Return the (x, y) coordinate for the center point of the cell that contains the specified text.  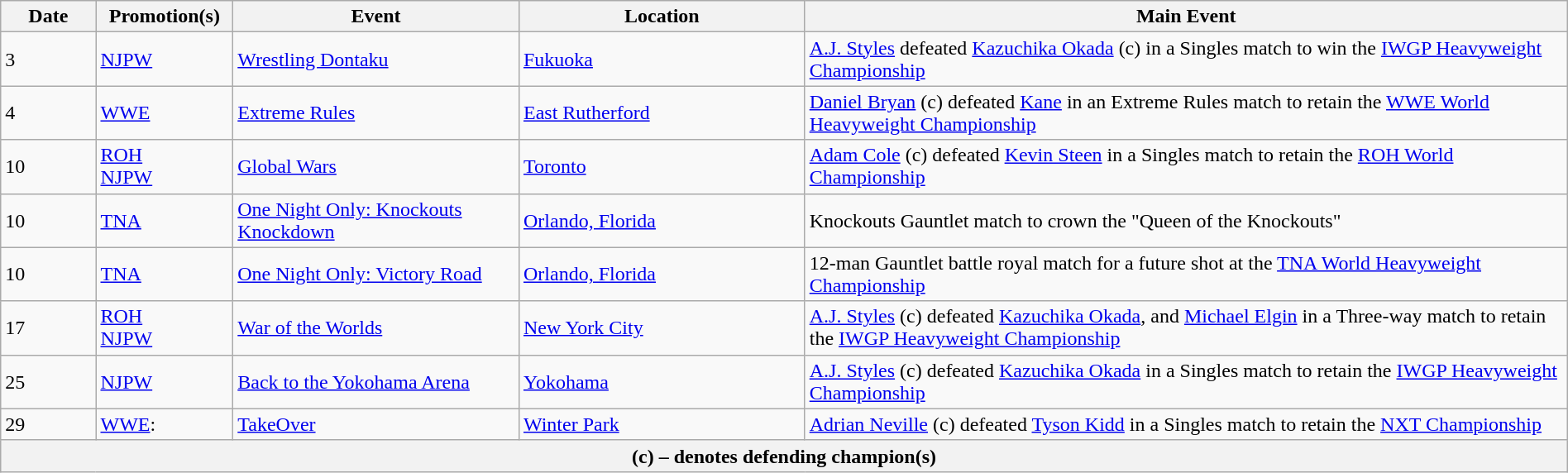
TakeOver (376, 424)
Wrestling Dontaku (376, 60)
Global Wars (376, 167)
Promotion(s) (165, 17)
A.J. Styles (c) defeated Kazuchika Okada in a Singles match to retain the IWGP Heavyweight Championship (1186, 382)
Adam Cole (c) defeated Kevin Steen in a Singles match to retain the ROH World Championship (1186, 167)
A.J. Styles (c) defeated Kazuchika Okada, and Michael Elgin in a Three-way match to retain the IWGP Heavyweight Championship (1186, 327)
Yokohama (662, 382)
Adrian Neville (c) defeated Tyson Kidd in a Singles match to retain the NXT Championship (1186, 424)
A.J. Styles defeated Kazuchika Okada (c) in a Singles match to win the IWGP Heavyweight Championship (1186, 60)
East Rutherford (662, 112)
WWE: (165, 424)
25 (48, 382)
New York City (662, 327)
Location (662, 17)
17 (48, 327)
One Night Only: Knockouts Knockdown (376, 220)
12-man Gauntlet battle royal match for a future shot at the TNA World Heavyweight Championship (1186, 275)
Knockouts Gauntlet match to crown the "Queen of the Knockouts" (1186, 220)
Date (48, 17)
3 (48, 60)
Extreme Rules (376, 112)
(c) – denotes defending champion(s) (784, 456)
Back to the Yokohama Arena (376, 382)
WWE (165, 112)
Event (376, 17)
War of the Worlds (376, 327)
Winter Park (662, 424)
Main Event (1186, 17)
29 (48, 424)
Toronto (662, 167)
4 (48, 112)
Fukuoka (662, 60)
Daniel Bryan (c) defeated Kane in an Extreme Rules match to retain the WWE World Heavyweight Championship (1186, 112)
One Night Only: Victory Road (376, 275)
